Find where the given text appears and provide that cell's center as (X, Y) coordinate. 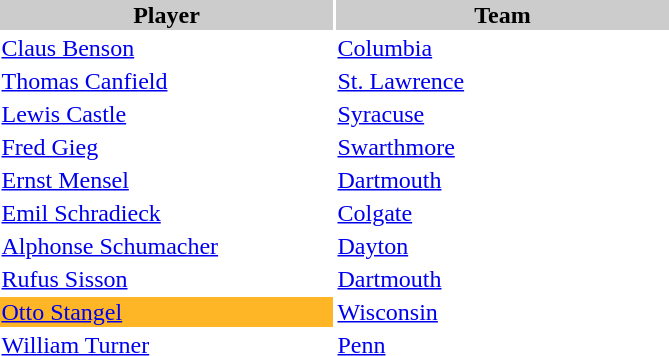
Swarthmore (502, 147)
Dayton (502, 246)
Thomas Canfield (166, 81)
Lewis Castle (166, 114)
Claus Benson (166, 48)
Wisconsin (502, 312)
St. Lawrence (502, 81)
Emil Schradieck (166, 213)
Columbia (502, 48)
Colgate (502, 213)
Team (502, 15)
Syracuse (502, 114)
Fred Gieg (166, 147)
Player (166, 15)
Alphonse Schumacher (166, 246)
Otto Stangel (166, 312)
Ernst Mensel (166, 180)
Rufus Sisson (166, 279)
